Detect which cell encompasses the target text, then output its [X, Y] center coordinate. 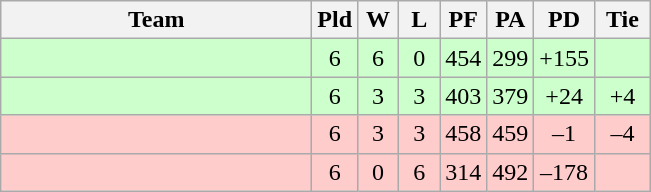
454 [464, 58]
+4 [622, 96]
Team [156, 20]
W [378, 20]
459 [510, 134]
403 [464, 96]
+155 [564, 58]
–178 [564, 172]
+24 [564, 96]
492 [510, 172]
–4 [622, 134]
L [420, 20]
PA [510, 20]
379 [510, 96]
PF [464, 20]
PD [564, 20]
Tie [622, 20]
458 [464, 134]
299 [510, 58]
Pld [335, 20]
–1 [564, 134]
314 [464, 172]
